Determine the [x, y] coordinate at the center of the cell enclosing the given text.  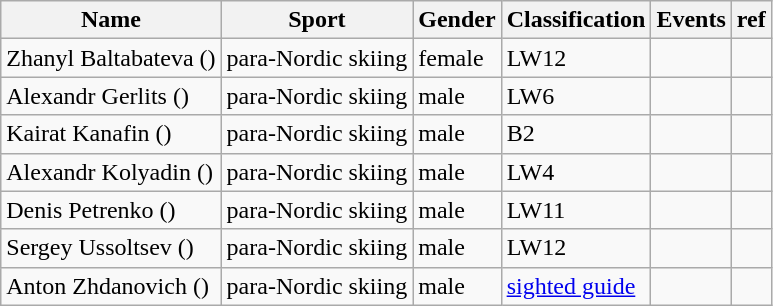
sighted guide [576, 286]
Zhanyl Baltabateva () [111, 58]
Denis Petrenko () [111, 210]
B2 [576, 134]
LW4 [576, 172]
Name [111, 20]
Sergey Ussoltsev () [111, 248]
Anton Zhdanovich () [111, 286]
Kairat Kanafin () [111, 134]
Alexandr Kolyadin () [111, 172]
LW11 [576, 210]
ref [751, 20]
Sport [317, 20]
Classification [576, 20]
Events [691, 20]
female [457, 58]
Gender [457, 20]
Alexandr Gerlits () [111, 96]
LW6 [576, 96]
